Extract the [x, y] coordinate from the center of the cell holding the provided text.  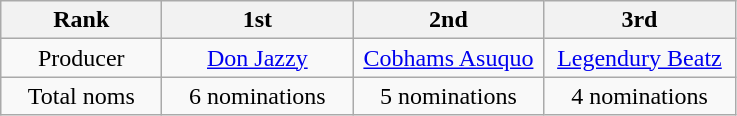
Cobhams Asuquo [448, 58]
6 nominations [258, 96]
Producer [82, 58]
2nd [448, 20]
1st [258, 20]
Don Jazzy [258, 58]
Rank [82, 20]
Legendury Beatz [640, 58]
3rd [640, 20]
4 nominations [640, 96]
5 nominations [448, 96]
Total noms [82, 96]
